Find where the given text appears and provide that cell's center as [X, Y] coordinate. 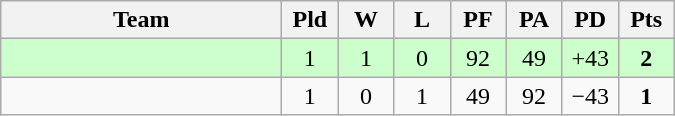
L [422, 20]
Team [142, 20]
2 [646, 58]
−43 [590, 96]
PD [590, 20]
PF [478, 20]
W [366, 20]
PA [534, 20]
Pld [310, 20]
+43 [590, 58]
Pts [646, 20]
